Return (x, y) of the center of cell containing provided text 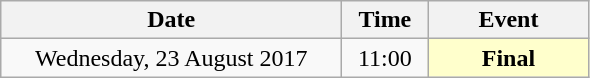
Time (385, 20)
Final (508, 58)
Event (508, 20)
Date (172, 20)
Wednesday, 23 August 2017 (172, 58)
11:00 (385, 58)
